Locate the cell with the specified text and output its [x, y] center coordinate. 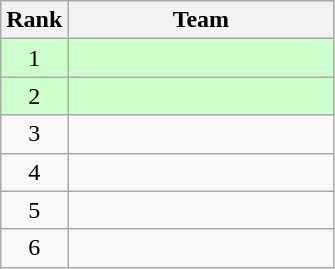
3 [34, 134]
5 [34, 210]
6 [34, 248]
Team [201, 20]
Rank [34, 20]
2 [34, 96]
4 [34, 172]
1 [34, 58]
